Find where the given text appears and provide that cell's center as [X, Y] coordinate. 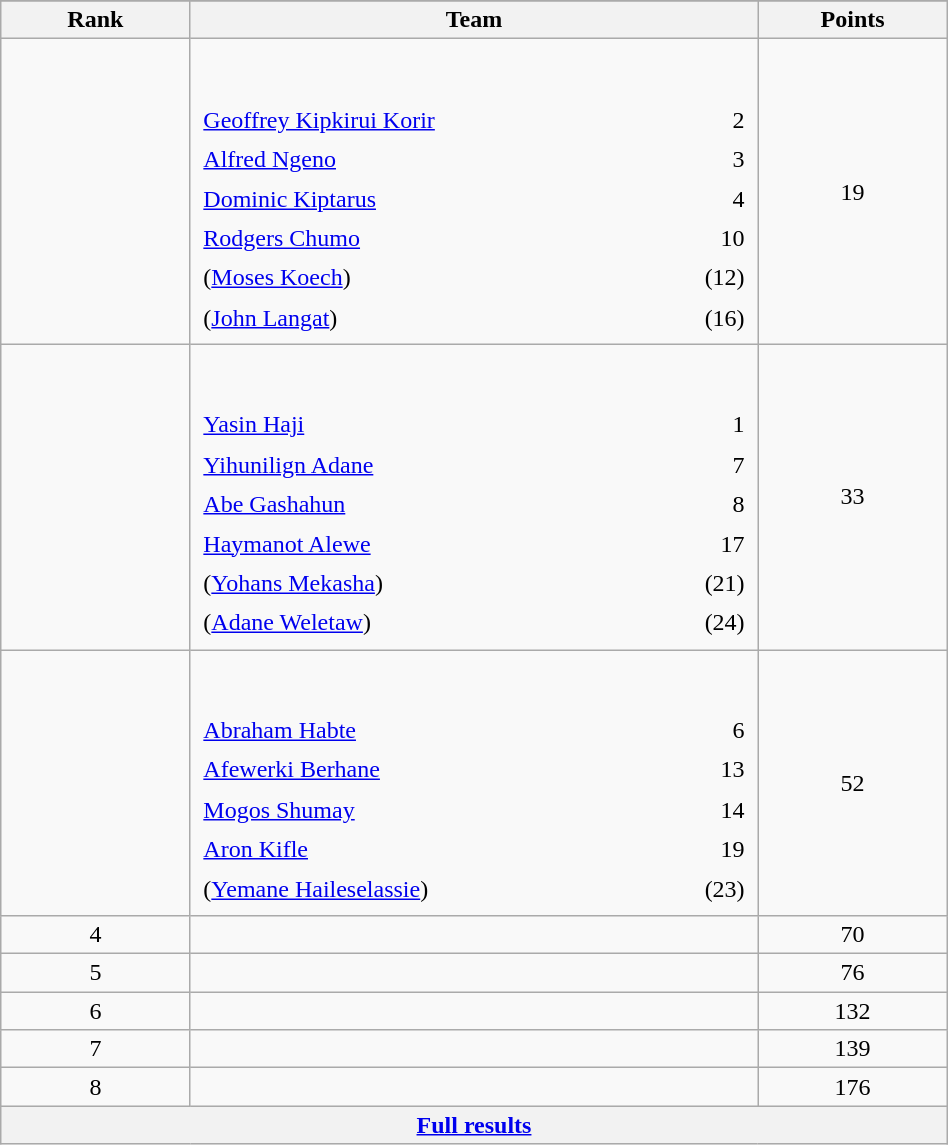
Mogos Shumay [425, 810]
Geoffrey Kipkirui Korir 2 Alfred Ngeno 3 Dominic Kiptarus 4 Rodgers Chumo 10 (Moses Koech) (12) (John Langat) (16) [474, 192]
Abraham Habte 6 Afewerki Berhane 13 Mogos Shumay 14 Aron Kifle 19 (Yemane Haileselassie) (23) [474, 783]
(Moses Koech) [426, 278]
Geoffrey Kipkirui Korir [426, 120]
132 [852, 1011]
Afewerki Berhane [425, 770]
2 [702, 120]
17 [693, 544]
139 [852, 1049]
(Adane Weletaw) [416, 624]
Rank [96, 20]
(John Langat) [426, 318]
(16) [702, 318]
Yasin Haji 1 Yihunilign Adane 7 Abe Gashahun 8 Haymanot Alewe 17 (Yohans Mekasha) (21) (Adane Weletaw) (24) [474, 496]
176 [852, 1087]
Dominic Kiptarus [426, 198]
Abe Gashahun [416, 504]
Abraham Habte [425, 730]
1 [693, 426]
Yasin Haji [416, 426]
Points [852, 20]
76 [852, 973]
Team [474, 20]
13 [702, 770]
52 [852, 783]
70 [852, 935]
(21) [693, 584]
(24) [693, 624]
33 [852, 496]
(12) [702, 278]
Yihunilign Adane [416, 464]
Rodgers Chumo [426, 238]
Alfred Ngeno [426, 160]
Full results [474, 1125]
Haymanot Alewe [416, 544]
14 [702, 810]
10 [702, 238]
5 [96, 973]
Aron Kifle [425, 850]
(23) [702, 888]
3 [702, 160]
(Yohans Mekasha) [416, 584]
(Yemane Haileselassie) [425, 888]
